Detect which cell encompasses the target text, then output its (X, Y) center coordinate. 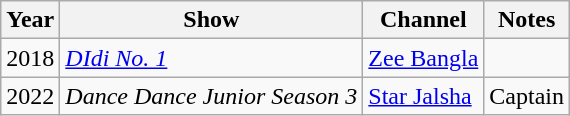
DIdi No. 1 (212, 58)
Show (212, 20)
Dance Dance Junior Season 3 (212, 96)
Notes (527, 20)
2018 (30, 58)
Zee Bangla (424, 58)
Channel (424, 20)
2022 (30, 96)
Star Jalsha (424, 96)
Captain (527, 96)
Year (30, 20)
